Provide the (x, y) coordinate of the cell's center where the given text is located.  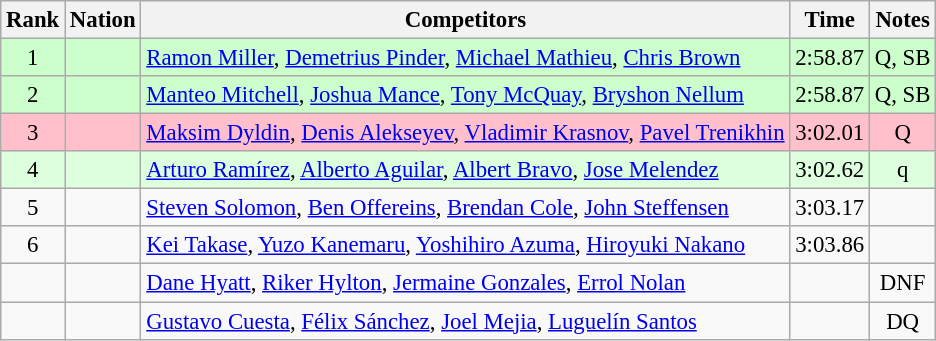
3:02.01 (830, 133)
q (902, 170)
3:02.62 (830, 170)
2 (33, 95)
Competitors (466, 20)
Kei Takase, Yuzo Kanemaru, Yoshihiro Azuma, Hiroyuki Nakano (466, 245)
Dane Hyatt, Riker Hylton, Jermaine Gonzales, Errol Nolan (466, 283)
Ramon Miller, Demetrius Pinder, Michael Mathieu, Chris Brown (466, 58)
Notes (902, 20)
4 (33, 170)
Gustavo Cuesta, Félix Sánchez, Joel Mejia, Luguelín Santos (466, 321)
Maksim Dyldin, Denis Alekseyev, Vladimir Krasnov, Pavel Trenikhin (466, 133)
Time (830, 20)
Nation (103, 20)
3:03.17 (830, 208)
Manteo Mitchell, Joshua Mance, Tony McQuay, Bryshon Nellum (466, 95)
6 (33, 245)
1 (33, 58)
Arturo Ramírez, Alberto Aguilar, Albert Bravo, Jose Melendez (466, 170)
DQ (902, 321)
DNF (902, 283)
Steven Solomon, Ben Offereins, Brendan Cole, John Steffensen (466, 208)
Q (902, 133)
5 (33, 208)
3 (33, 133)
3:03.86 (830, 245)
Rank (33, 20)
